Output the (x, y) coordinate of the center of the cell containing the given text.  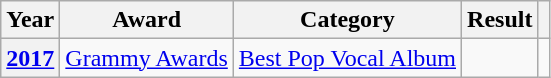
Year (30, 20)
Award (147, 20)
Result (500, 20)
Best Pop Vocal Album (347, 58)
Category (347, 20)
2017 (30, 58)
Grammy Awards (147, 58)
